Capture the cell that displays the provided text and extract its [x, y] central coordinate. 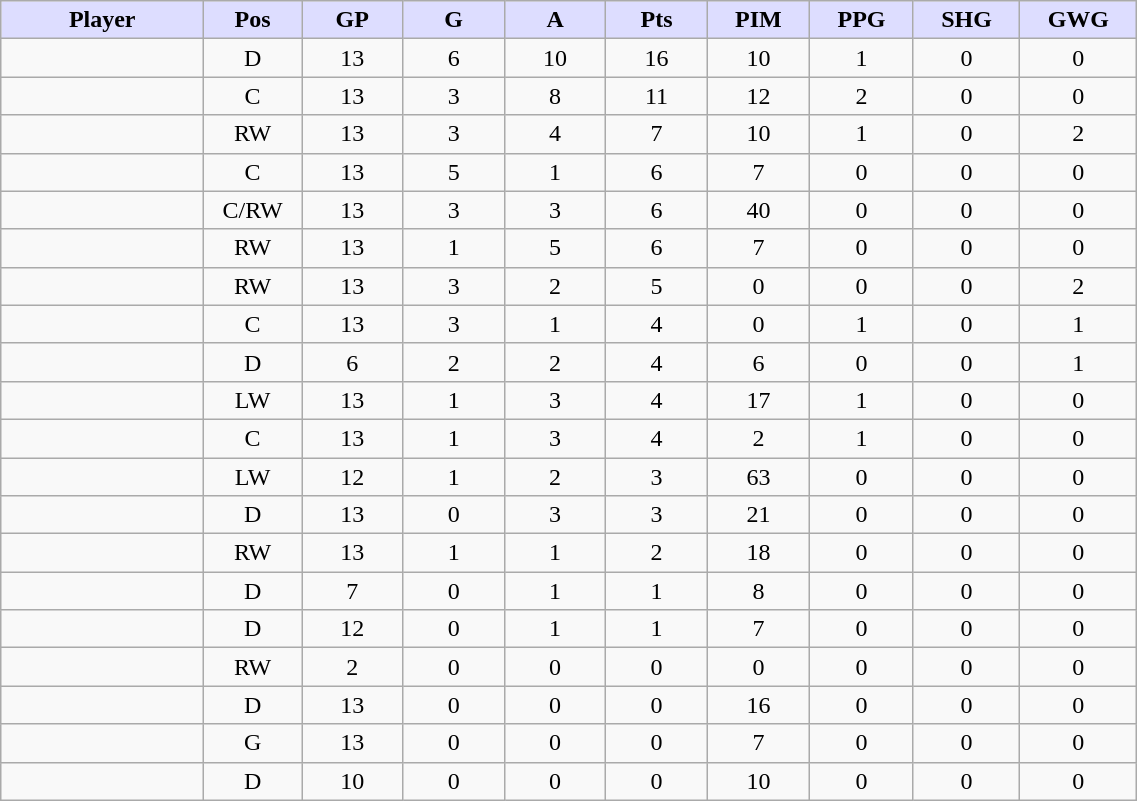
11 [656, 96]
63 [758, 477]
A [554, 20]
GP [352, 20]
18 [758, 553]
SHG [966, 20]
17 [758, 400]
21 [758, 515]
Pos [253, 20]
Pts [656, 20]
GWG [1078, 20]
PPG [862, 20]
PIM [758, 20]
C/RW [253, 210]
Player [102, 20]
40 [758, 210]
